Pinpoint the cell where the given text exists, returning its (x, y) midpoint coordinate. 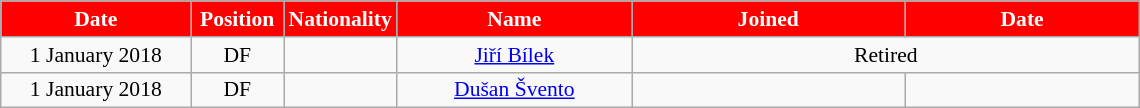
Nationality (340, 19)
Dušan Švento (514, 90)
Jiří Bílek (514, 55)
Name (514, 19)
Retired (886, 55)
Joined (768, 19)
Position (238, 19)
